Return (x, y) of the center of cell containing provided text 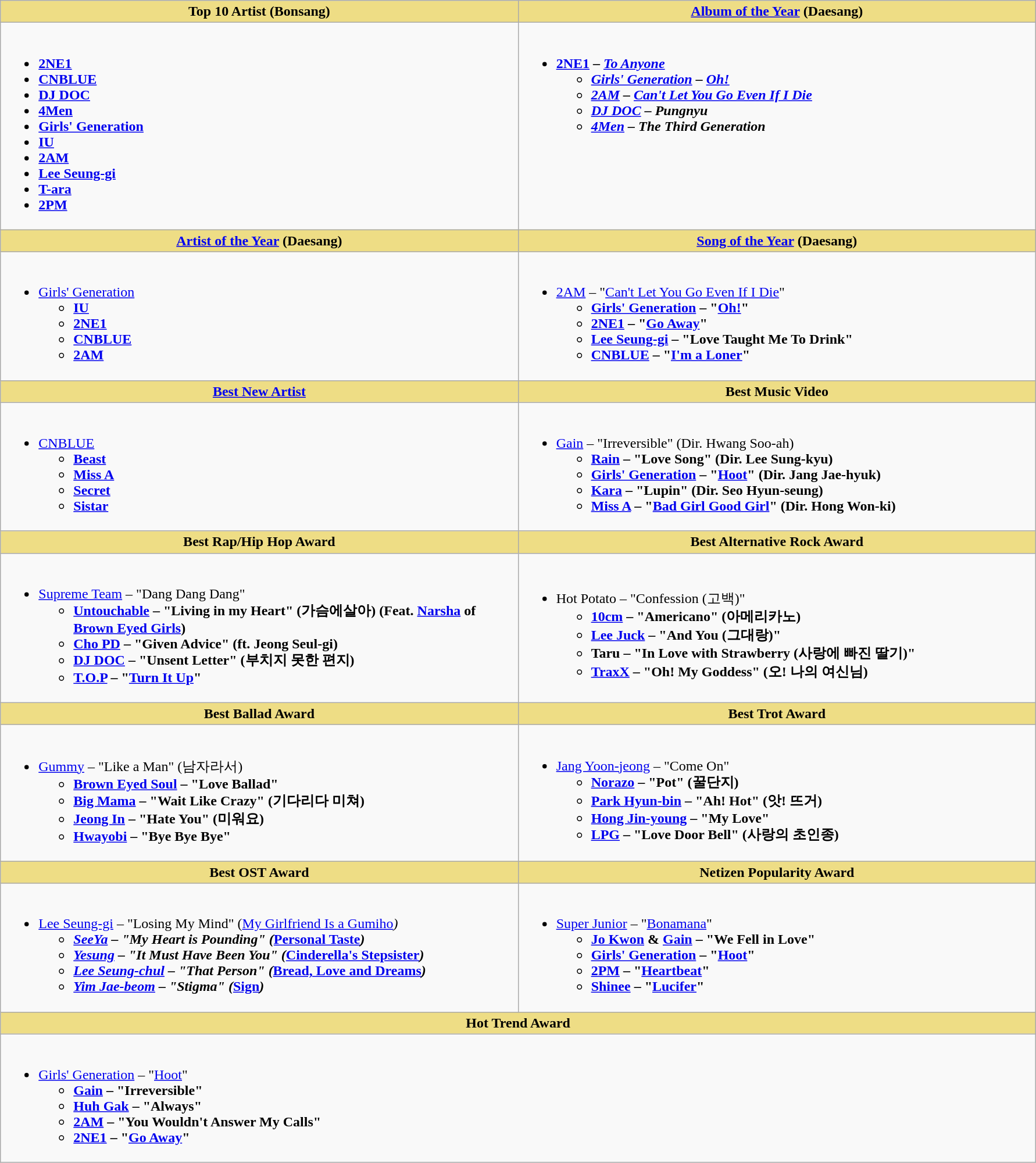
Hot Trend Award (519, 1023)
Song of the Year (Daesang) (777, 241)
Super Junior – "Bonamana"Jo Kwon & Gain – "We Fell in Love"Girls' Generation – "Hoot"2PM – "Heartbeat"Shinee – "Lucifer" (777, 948)
Best Trot Award (777, 714)
Top 10 Artist (Bonsang) (259, 12)
2NE1CNBLUEDJ DOC4MenGirls' GenerationIU2AMLee Seung-giT-ara2PM (259, 126)
Jang Yoon-jeong – "Come On"Norazo – "Pot" (꿀단지)Park Hyun-bin – "Ah! Hot" (앗! 뜨거)Hong Jin-young – "My Love"LPG – "Love Door Bell" (사랑의 초인종) (777, 793)
Best Music Video (777, 391)
Best Ballad Award (259, 714)
Netizen Popularity Award (777, 872)
Best New Artist (259, 391)
2AM – "Can't Let You Go Even If I Die"Girls' Generation – "Oh!"2NE1 – "Go Away"Lee Seung-gi – "Love Taught Me To Drink"CNBLUE – "I'm a Loner" (777, 316)
Gummy – "Like a Man" (남자라서)Brown Eyed Soul – "Love Ballad"Big Mama – "Wait Like Crazy" (기다리다 미쳐)Jeong In – "Hate You" (미워요)Hwayobi – "Bye Bye Bye" (259, 793)
Artist of the Year (Daesang) (259, 241)
Best OST Award (259, 872)
Album of the Year (Daesang) (777, 12)
Best Alternative Rock Award (777, 542)
Best Rap/Hip Hop Award (259, 542)
Girls' GenerationIU2NE1CNBLUE2AM (259, 316)
CNBLUEBeastMiss ASecretSistar (259, 466)
2NE1 – To AnyoneGirls' Generation – Oh!2AM – Can't Let You Go Even If I DieDJ DOC – Pungnyu4Men – The Third Generation (777, 126)
Girls' Generation – "Hoot"Gain – "Irreversible"Huh Gak – "Always"2AM – "You Wouldn't Answer My Calls"2NE1 – "Go Away" (519, 1098)
